For the text-containing cell, return its midpoint in (x, y) coordinate format. 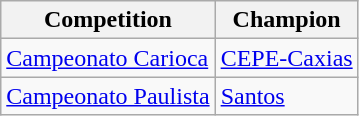
Santos (286, 96)
Champion (286, 20)
Competition (108, 20)
Campeonato Carioca (108, 58)
Campeonato Paulista (108, 96)
CEPE-Caxias (286, 58)
